For the text-containing cell, return its midpoint in [x, y] coordinate format. 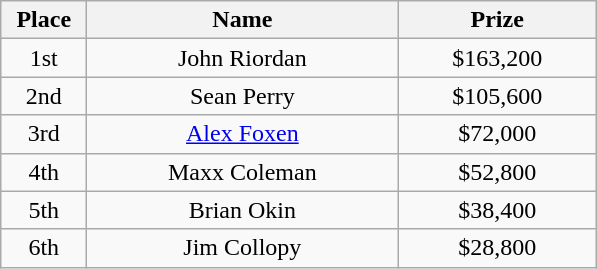
Brian Okin [242, 210]
Place [44, 20]
$52,800 [498, 172]
Prize [498, 20]
$72,000 [498, 134]
$28,800 [498, 248]
$105,600 [498, 96]
Alex Foxen [242, 134]
Maxx Coleman [242, 172]
John Riordan [242, 58]
Name [242, 20]
4th [44, 172]
6th [44, 248]
3rd [44, 134]
$38,400 [498, 210]
1st [44, 58]
$163,200 [498, 58]
Jim Collopy [242, 248]
2nd [44, 96]
5th [44, 210]
Sean Perry [242, 96]
